Determine the [x, y] coordinate at the center of the cell enclosing the given text.  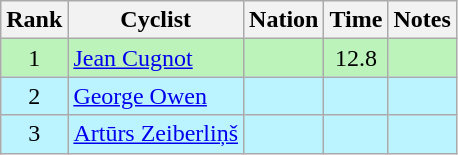
Time [356, 20]
2 [34, 96]
Artūrs Zeiberliņš [156, 134]
Rank [34, 20]
Jean Cugnot [156, 58]
Nation [284, 20]
1 [34, 58]
George Owen [156, 96]
Notes [422, 20]
Cyclist [156, 20]
3 [34, 134]
12.8 [356, 58]
